Detect which cell encompasses the target text, then output its (x, y) center coordinate. 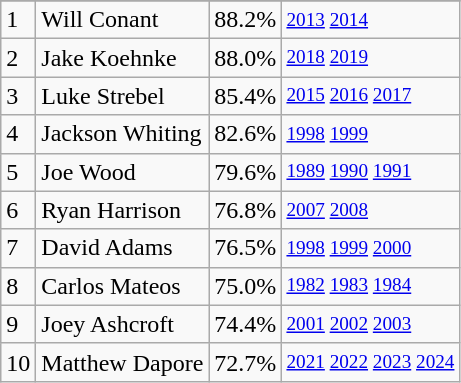
2001 2002 2003 (370, 324)
Joey Ashcroft (122, 324)
6 (18, 210)
1982 1983 1984 (370, 286)
2013 2014 (370, 20)
Luke Strebel (122, 96)
79.6% (246, 172)
Will Conant (122, 20)
2015 2016 2017 (370, 96)
72.7% (246, 362)
3 (18, 96)
Matthew Dapore (122, 362)
1 (18, 20)
Joe Wood (122, 172)
1998 1999 (370, 134)
2018 2019 (370, 58)
10 (18, 362)
8 (18, 286)
5 (18, 172)
76.8% (246, 210)
82.6% (246, 134)
88.0% (246, 58)
Jake Koehnke (122, 58)
7 (18, 248)
2007 2008 (370, 210)
85.4% (246, 96)
Jackson Whiting (122, 134)
David Adams (122, 248)
4 (18, 134)
Carlos Mateos (122, 286)
74.4% (246, 324)
1998 1999 2000 (370, 248)
75.0% (246, 286)
76.5% (246, 248)
88.2% (246, 20)
2 (18, 58)
9 (18, 324)
Ryan Harrison (122, 210)
1989 1990 1991 (370, 172)
2021 2022 2023 2024 (370, 362)
